Search for the cell housing the specified text and yield its (X, Y) center coordinate. 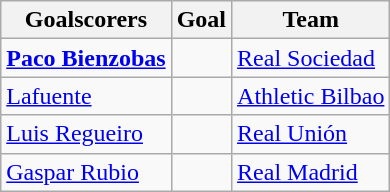
Real Madrid (311, 172)
Luis Regueiro (86, 134)
Goalscorers (86, 20)
Goal (201, 20)
Real Unión (311, 134)
Gaspar Rubio (86, 172)
Team (311, 20)
Athletic Bilbao (311, 96)
Paco Bienzobas (86, 58)
Real Sociedad (311, 58)
Lafuente (86, 96)
